Provide the (x, y) coordinate of the cell's center where the given text is located.  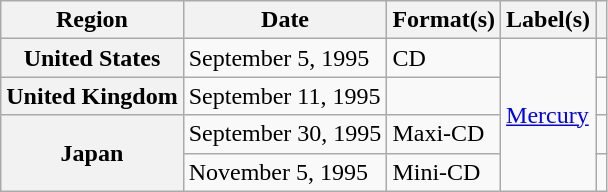
Format(s) (444, 20)
November 5, 1995 (285, 172)
Region (92, 20)
United States (92, 58)
Japan (92, 153)
CD (444, 58)
Mercury (548, 115)
Mini-CD (444, 172)
Date (285, 20)
Maxi-CD (444, 134)
Label(s) (548, 20)
United Kingdom (92, 96)
September 30, 1995 (285, 134)
September 5, 1995 (285, 58)
September 11, 1995 (285, 96)
